Scan for the cell matching the given text and deliver its [x, y] coordinate at center. 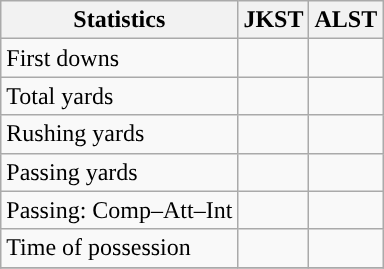
JKST [274, 20]
Rushing yards [120, 134]
ALST [346, 20]
Time of possession [120, 248]
Passing yards [120, 172]
Passing: Comp–Att–Int [120, 210]
First downs [120, 58]
Statistics [120, 20]
Total yards [120, 96]
